Return the (X, Y) coordinate for the center point of the cell that contains the specified text.  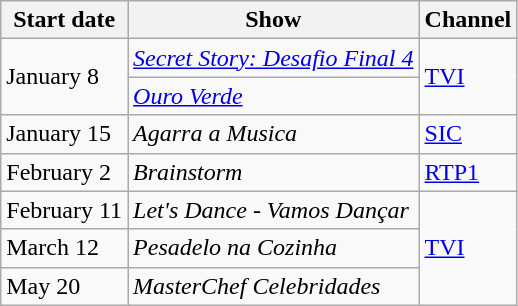
SIC (468, 134)
January 15 (64, 134)
January 8 (64, 77)
Pesadelo na Cozinha (274, 248)
RTP1 (468, 172)
MasterChef Celebridades (274, 286)
Channel (468, 20)
Ouro Verde (274, 96)
Brainstorm (274, 172)
February 2 (64, 172)
March 12 (64, 248)
Let's Dance - Vamos Dançar (274, 210)
Start date (64, 20)
February 11 (64, 210)
Show (274, 20)
Agarra a Musica (274, 134)
Secret Story: Desafio Final 4 (274, 58)
May 20 (64, 286)
